Detect which cell encompasses the target text, then output its (X, Y) center coordinate. 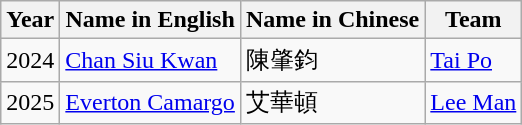
Team (474, 20)
Name in Chinese (332, 20)
Lee Man (474, 102)
Chan Siu Kwan (150, 60)
2025 (30, 102)
陳肇鈞 (332, 60)
Tai Po (474, 60)
Year (30, 20)
Name in English (150, 20)
艾華頓 (332, 102)
Everton Camargo (150, 102)
2024 (30, 60)
